Determine the (x, y) coordinate at the center of the cell enclosing the given text.  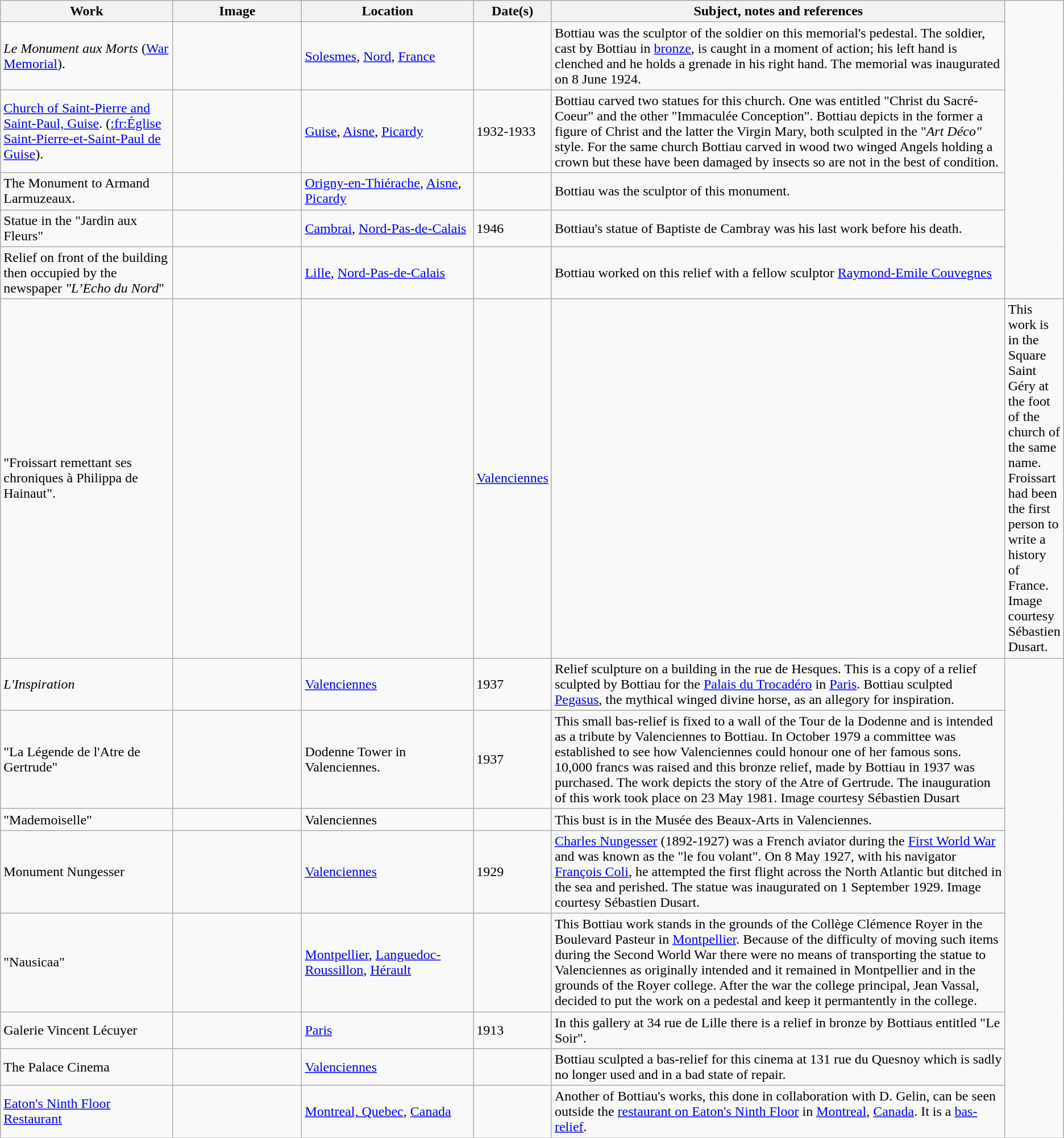
"Nausicaa" (86, 962)
1932-1933 (513, 131)
L'Inspiration (86, 684)
Date(s) (513, 11)
Location (388, 11)
Image (238, 11)
Statue in the "Jardin aux Fleurs" (86, 228)
1913 (513, 1029)
"Froissart remettant ses chroniques à Philippa de Hainaut". (86, 478)
1929 (513, 872)
"Mademoiselle" (86, 819)
This bust is in the Musée des Beaux-Arts in Valenciennes. (778, 819)
The Palace Cinema (86, 1067)
Solesmes, Nord, France (388, 56)
Montpellier, Languedoc-Roussillon, Hérault (388, 962)
1946 (513, 228)
Galerie Vincent Lécuyer (86, 1029)
Le Monument aux Morts (War Memorial). (86, 56)
Bottiau was the sculptor of this monument. (778, 191)
Church of Saint-Pierre and Saint-Paul, Guise. (:fr:Église Saint-Pierre-et-Saint-Paul de Guise). (86, 131)
In this gallery at 34 rue de Lille there is a relief in bronze by Bottiaus entitled "Le Soir". (778, 1029)
Eaton's Ninth Floor Restaurant (86, 1112)
Lille, Nord-Pas-de-Calais (388, 273)
Montreal, Quebec, Canada (388, 1112)
Bottiau's statue of Baptiste de Cambray was his last work before his death. (778, 228)
Bottiau sculpted a bas-relief for this cinema at 131 rue du Quesnoy which is sadly no longer used and in a bad state of repair. (778, 1067)
Cambrai, Nord-Pas-de-Calais (388, 228)
Origny-en-Thiérache, Aisne, Picardy (388, 191)
Dodenne Tower in Valenciennes. (388, 759)
Relief on front of the building then occupied by the newspaper "L’Echo du Nord" (86, 273)
Monument Nungesser (86, 872)
Paris (388, 1029)
The Monument to Armand Larmuzeaux. (86, 191)
Work (86, 11)
Subject, notes and references (778, 11)
"La Légende de l'Atre de Gertrude" (86, 759)
Bottiau worked on this relief with a fellow sculptor Raymond-Emile Couvegnes (778, 273)
Guise, Aisne, Picardy (388, 131)
